Detect which cell encompasses the target text, then output its [X, Y] center coordinate. 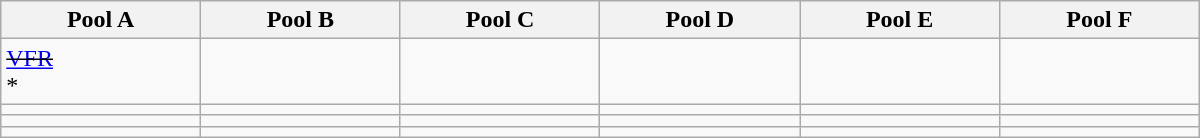
Pool E [900, 20]
VFR* [101, 72]
Pool A [101, 20]
Pool B [300, 20]
Pool F [1099, 20]
Pool C [500, 20]
Pool D [700, 20]
